For the text-containing cell, return its midpoint in (X, Y) coordinate format. 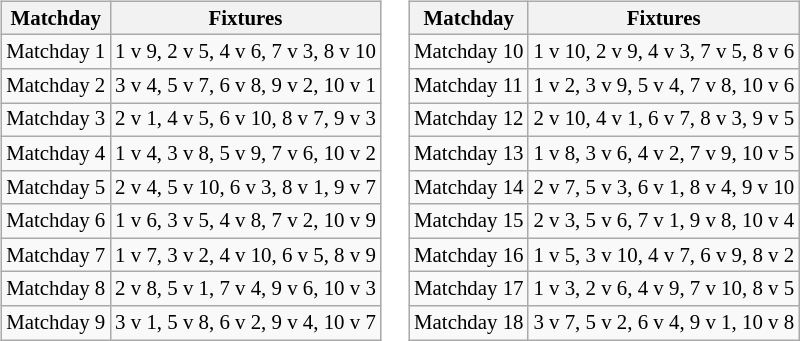
Matchday 3 (56, 120)
1 v 4, 3 v 8, 5 v 9, 7 v 6, 10 v 2 (246, 153)
2 v 10, 4 v 1, 6 v 7, 8 v 3, 9 v 5 (664, 120)
Matchday 8 (56, 289)
Matchday 1 (56, 52)
1 v 10, 2 v 9, 4 v 3, 7 v 5, 8 v 6 (664, 52)
1 v 6, 3 v 5, 4 v 8, 7 v 2, 10 v 9 (246, 221)
1 v 3, 2 v 6, 4 v 9, 7 v 10, 8 v 5 (664, 289)
Matchday 15 (468, 221)
2 v 4, 5 v 10, 6 v 3, 8 v 1, 9 v 7 (246, 187)
2 v 8, 5 v 1, 7 v 4, 9 v 6, 10 v 3 (246, 289)
1 v 5, 3 v 10, 4 v 7, 6 v 9, 8 v 2 (664, 255)
Matchday 9 (56, 323)
Matchday 2 (56, 86)
Matchday 13 (468, 153)
Matchday 12 (468, 120)
1 v 8, 3 v 6, 4 v 2, 7 v 9, 10 v 5 (664, 153)
Matchday 14 (468, 187)
Matchday 4 (56, 153)
3 v 7, 5 v 2, 6 v 4, 9 v 1, 10 v 8 (664, 323)
Matchday 7 (56, 255)
3 v 4, 5 v 7, 6 v 8, 9 v 2, 10 v 1 (246, 86)
Matchday 10 (468, 52)
Matchday 11 (468, 86)
1 v 2, 3 v 9, 5 v 4, 7 v 8, 10 v 6 (664, 86)
2 v 3, 5 v 6, 7 v 1, 9 v 8, 10 v 4 (664, 221)
2 v 7, 5 v 3, 6 v 1, 8 v 4, 9 v 10 (664, 187)
Matchday 17 (468, 289)
1 v 9, 2 v 5, 4 v 6, 7 v 3, 8 v 10 (246, 52)
1 v 7, 3 v 2, 4 v 10, 6 v 5, 8 v 9 (246, 255)
Matchday 6 (56, 221)
3 v 1, 5 v 8, 6 v 2, 9 v 4, 10 v 7 (246, 323)
Matchday 5 (56, 187)
Matchday 16 (468, 255)
Matchday 18 (468, 323)
2 v 1, 4 v 5, 6 v 10, 8 v 7, 9 v 3 (246, 120)
